For the text-containing cell, return its midpoint in (X, Y) coordinate format. 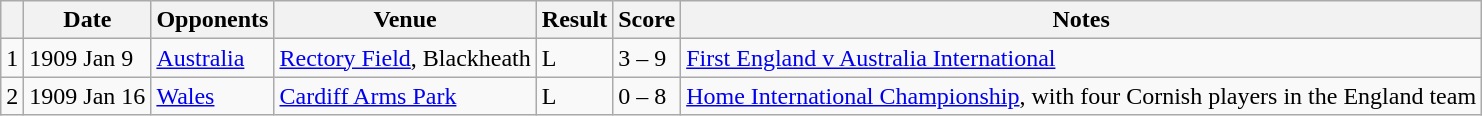
Date (88, 20)
Opponents (212, 20)
Score (647, 20)
1 (12, 58)
Home International Championship, with four Cornish players in the England team (1082, 96)
1909 Jan 9 (88, 58)
Wales (212, 96)
Cardiff Arms Park (405, 96)
0 – 8 (647, 96)
2 (12, 96)
Result (574, 20)
Australia (212, 58)
Notes (1082, 20)
First England v Australia International (1082, 58)
3 – 9 (647, 58)
Rectory Field, Blackheath (405, 58)
Venue (405, 20)
1909 Jan 16 (88, 96)
